Return [x, y] of the center of cell containing provided text 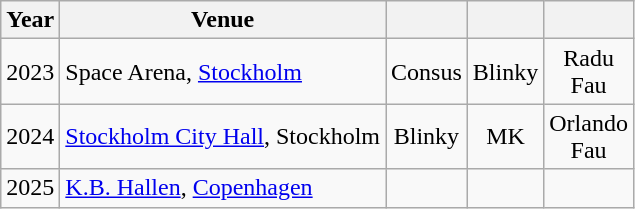
Year [30, 20]
Stockholm City Hall, Stockholm [223, 136]
MK [505, 136]
Space Arena, Stockholm [223, 72]
Venue [223, 20]
2024 [30, 136]
Consus [427, 72]
K.B. Hallen, Copenhagen [223, 188]
Radu Fau [589, 72]
Orlando Fau [589, 136]
2023 [30, 72]
2025 [30, 188]
